Locate the cell with the specified text and output its (x, y) center coordinate. 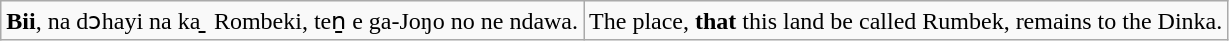
Bii, na dɔhayi na ka ̱ Rombeki, teṉ e ga-Joŋo no ne ndawa. (292, 21)
The place, that this land be called Rumbek, remains to the Dinka. (906, 21)
